Return [x, y] of the center of cell containing provided text 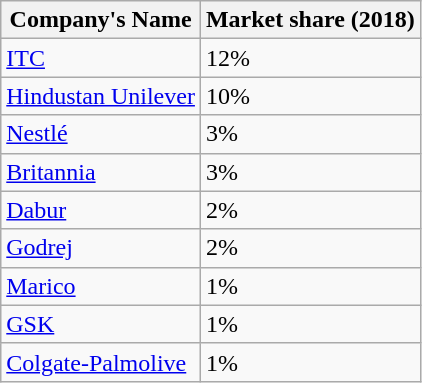
Britannia [101, 172]
Colgate-Palmolive [101, 362]
Marico [101, 286]
Dabur [101, 210]
ITC [101, 58]
Hindustan Unilever [101, 96]
Market share (2018) [310, 20]
Nestlé [101, 134]
Company's Name [101, 20]
10% [310, 96]
GSK [101, 324]
12% [310, 58]
Godrej [101, 248]
